Determine the [x, y] coordinate at the center of the cell enclosing the given text.  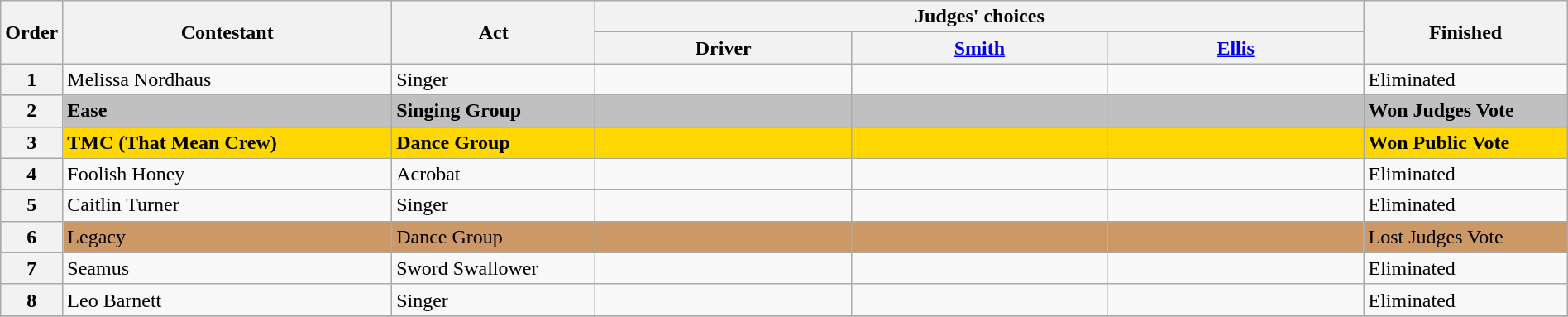
Seamus [227, 268]
Won Judges Vote [1465, 111]
6 [31, 237]
Act [494, 32]
Judges' choices [979, 17]
Singing Group [494, 111]
4 [31, 174]
Contestant [227, 32]
7 [31, 268]
Ellis [1236, 48]
3 [31, 142]
TMC (That Mean Crew) [227, 142]
Acrobat [494, 174]
Order [31, 32]
Won Public Vote [1465, 142]
Ease [227, 111]
Lost Judges Vote [1465, 237]
Finished [1465, 32]
1 [31, 79]
Foolish Honey [227, 174]
Sword Swallower [494, 268]
Leo Barnett [227, 300]
Driver [724, 48]
Legacy [227, 237]
Melissa Nordhaus [227, 79]
5 [31, 205]
Smith [980, 48]
Caitlin Turner [227, 205]
8 [31, 300]
2 [31, 111]
